For the text-containing cell, return its midpoint in [X, Y] coordinate format. 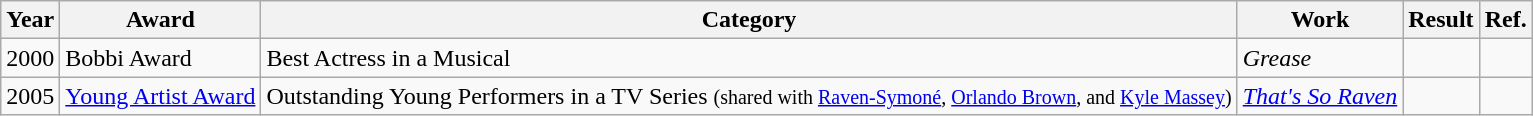
That's So Raven [1320, 96]
Year [30, 20]
Award [160, 20]
Bobbi Award [160, 58]
Grease [1320, 58]
2000 [30, 58]
Category [749, 20]
Result [1441, 20]
2005 [30, 96]
Outstanding Young Performers in a TV Series (shared with Raven-Symoné, Orlando Brown, and Kyle Massey) [749, 96]
Best Actress in a Musical [749, 58]
Young Artist Award [160, 96]
Work [1320, 20]
Ref. [1506, 20]
